Return the (x, y) coordinate for the center point of the cell that contains the specified text.  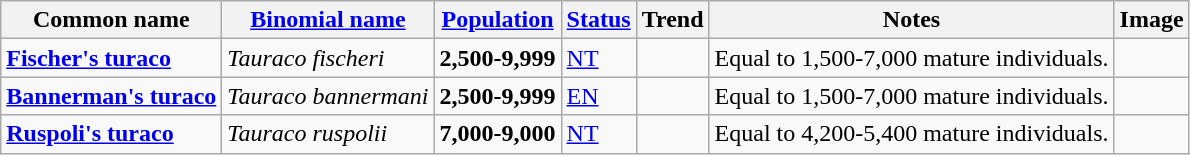
Population (498, 20)
7,000-9,000 (498, 134)
Bannerman's turaco (112, 96)
Tauraco ruspolii (328, 134)
Common name (112, 20)
EN (598, 96)
Tauraco bannermani (328, 96)
Equal to 4,200-5,400 mature individuals. (912, 134)
Tauraco fischeri (328, 58)
Image (1152, 20)
Fischer's turaco (112, 58)
Ruspoli's turaco (112, 134)
Notes (912, 20)
Binomial name (328, 20)
Status (598, 20)
Trend (672, 20)
